Determine the [x, y] coordinate at the center of the cell enclosing the given text.  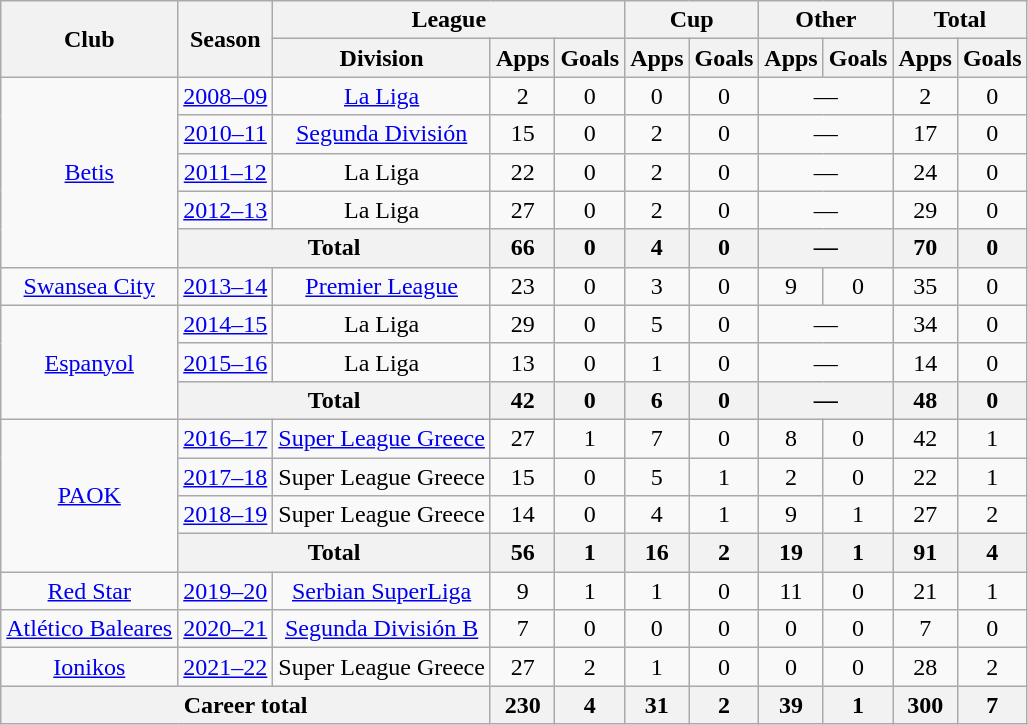
2011–12 [226, 172]
56 [522, 553]
Other [826, 20]
17 [925, 134]
300 [925, 705]
2020–21 [226, 629]
2008–09 [226, 96]
8 [791, 438]
230 [522, 705]
11 [791, 591]
19 [791, 553]
PAOK [90, 495]
Red Star [90, 591]
16 [657, 553]
2015–16 [226, 362]
70 [925, 248]
2017–18 [226, 477]
Segunda División [382, 134]
Segunda División B [382, 629]
23 [522, 286]
Club [90, 39]
Espanyol [90, 362]
28 [925, 667]
2016–17 [226, 438]
13 [522, 362]
Division [382, 58]
35 [925, 286]
2019–20 [226, 591]
31 [657, 705]
Premier League [382, 286]
2010–11 [226, 134]
Career total [246, 705]
Ionikos [90, 667]
League [449, 20]
48 [925, 400]
Season [226, 39]
Swansea City [90, 286]
Cup [692, 20]
24 [925, 172]
Betis [90, 172]
6 [657, 400]
39 [791, 705]
2018–19 [226, 515]
66 [522, 248]
Atlético Baleares [90, 629]
2012–13 [226, 210]
2013–14 [226, 286]
21 [925, 591]
Serbian SuperLiga [382, 591]
34 [925, 324]
91 [925, 553]
2021–22 [226, 667]
2014–15 [226, 324]
3 [657, 286]
